Capture the cell that displays the provided text and extract its [x, y] central coordinate. 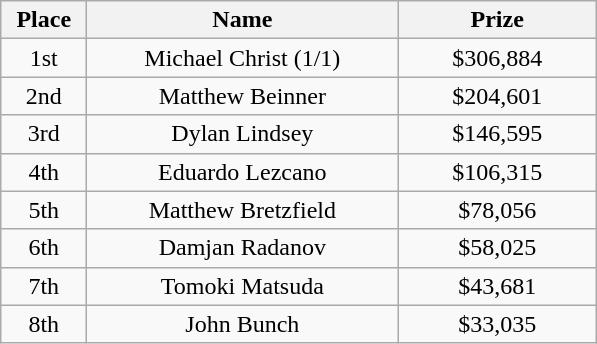
Place [44, 20]
$204,601 [498, 96]
6th [44, 248]
John Bunch [242, 324]
Dylan Lindsey [242, 134]
$33,035 [498, 324]
$78,056 [498, 210]
$306,884 [498, 58]
Name [242, 20]
Tomoki Matsuda [242, 286]
4th [44, 172]
3rd [44, 134]
7th [44, 286]
Prize [498, 20]
Damjan Radanov [242, 248]
$146,595 [498, 134]
2nd [44, 96]
Eduardo Lezcano [242, 172]
Michael Christ (1/1) [242, 58]
$58,025 [498, 248]
$106,315 [498, 172]
$43,681 [498, 286]
8th [44, 324]
Matthew Beinner [242, 96]
5th [44, 210]
1st [44, 58]
Matthew Bretzfield [242, 210]
